Return the [X, Y] coordinate for the center point of the cell that contains the specified text.  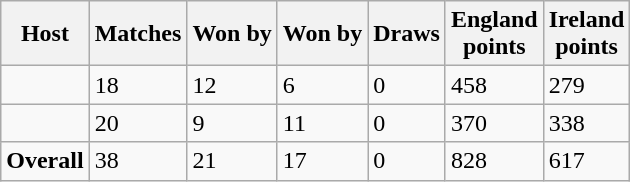
Englandpoints [494, 34]
458 [494, 85]
11 [322, 123]
828 [494, 161]
38 [138, 161]
370 [494, 123]
279 [586, 85]
17 [322, 161]
Host [45, 34]
617 [586, 161]
12 [232, 85]
Overall [45, 161]
21 [232, 161]
Irelandpoints [586, 34]
338 [586, 123]
18 [138, 85]
20 [138, 123]
9 [232, 123]
6 [322, 85]
Matches [138, 34]
Draws [407, 34]
